Extract the (x, y) coordinate from the center of the cell holding the provided text.  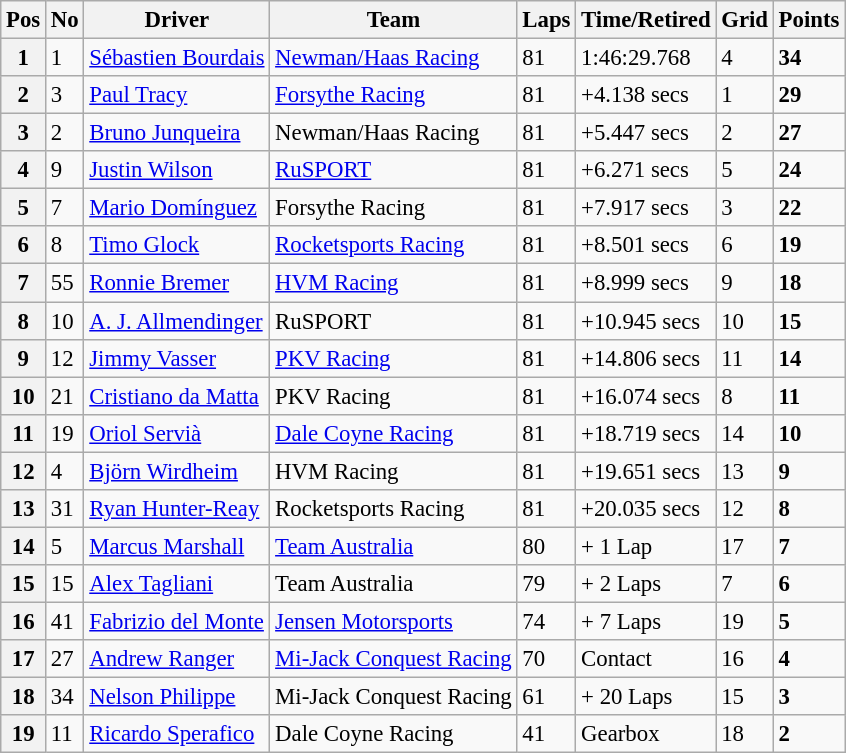
Pos (24, 20)
Time/Retired (646, 20)
Justin Wilson (177, 170)
+ 2 Laps (646, 584)
Team (394, 20)
Mario Domínguez (177, 208)
+ 7 Laps (646, 621)
Alex Tagliani (177, 584)
+19.651 secs (646, 471)
22 (808, 208)
+10.945 secs (646, 321)
74 (546, 621)
Andrew Ranger (177, 659)
Ryan Hunter-Reay (177, 509)
1:46:29.768 (646, 58)
31 (65, 509)
Laps (546, 20)
61 (546, 697)
Bruno Junqueira (177, 133)
+20.035 secs (646, 509)
Driver (177, 20)
Timo Glock (177, 245)
Sébastien Bourdais (177, 58)
Gearbox (646, 734)
Jensen Motorsports (394, 621)
Fabrizio del Monte (177, 621)
+7.917 secs (646, 208)
24 (808, 170)
Nelson Philippe (177, 697)
No (65, 20)
Points (808, 20)
+14.806 secs (646, 358)
+ 20 Laps (646, 697)
80 (546, 546)
29 (808, 95)
Ronnie Bremer (177, 283)
+8.999 secs (646, 283)
Cristiano da Matta (177, 396)
+ 1 Lap (646, 546)
+5.447 secs (646, 133)
21 (65, 396)
Jimmy Vasser (177, 358)
Paul Tracy (177, 95)
55 (65, 283)
+4.138 secs (646, 95)
Ricardo Sperafico (177, 734)
+18.719 secs (646, 433)
Grid (744, 20)
+8.501 secs (646, 245)
Marcus Marshall (177, 546)
A. J. Allmendinger (177, 321)
+6.271 secs (646, 170)
+16.074 secs (646, 396)
79 (546, 584)
Björn Wirdheim (177, 471)
Oriol Servià (177, 433)
Contact (646, 659)
70 (546, 659)
